Output the (x, y) coordinate of the center of the cell containing the given text.  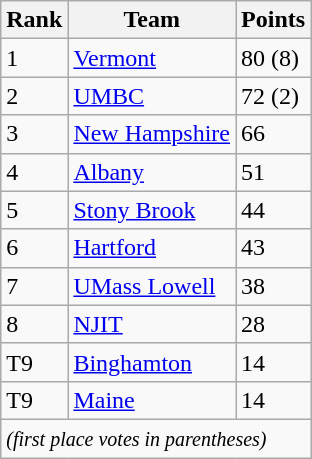
44 (274, 210)
66 (274, 134)
Binghamton (152, 362)
Vermont (152, 58)
43 (274, 248)
NJIT (152, 324)
6 (34, 248)
(first place votes in parentheses) (156, 438)
UMBC (152, 96)
Rank (34, 20)
7 (34, 286)
38 (274, 286)
Stony Brook (152, 210)
80 (8) (274, 58)
2 (34, 96)
51 (274, 172)
UMass Lowell (152, 286)
Albany (152, 172)
28 (274, 324)
Points (274, 20)
1 (34, 58)
Maine (152, 400)
Team (152, 20)
Hartford (152, 248)
8 (34, 324)
5 (34, 210)
4 (34, 172)
New Hampshire (152, 134)
72 (2) (274, 96)
3 (34, 134)
